Pinpoint the cell where the given text exists, returning its (X, Y) midpoint coordinate. 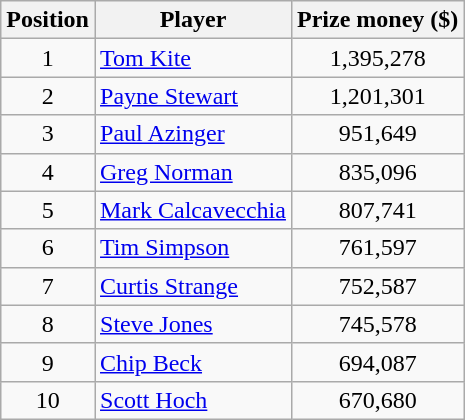
752,587 (377, 286)
1 (48, 58)
Mark Calcavecchia (192, 210)
745,578 (377, 324)
Scott Hoch (192, 400)
10 (48, 400)
694,087 (377, 362)
4 (48, 172)
5 (48, 210)
Tom Kite (192, 58)
Tim Simpson (192, 248)
835,096 (377, 172)
1,201,301 (377, 96)
7 (48, 286)
761,597 (377, 248)
Payne Stewart (192, 96)
Curtis Strange (192, 286)
8 (48, 324)
670,680 (377, 400)
951,649 (377, 134)
6 (48, 248)
2 (48, 96)
Chip Beck (192, 362)
Position (48, 20)
Paul Azinger (192, 134)
1,395,278 (377, 58)
Prize money ($) (377, 20)
9 (48, 362)
807,741 (377, 210)
Greg Norman (192, 172)
Player (192, 20)
3 (48, 134)
Steve Jones (192, 324)
